Return (x, y) of the center of cell containing provided text 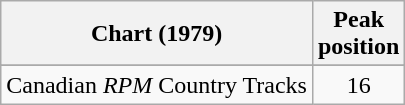
16 (358, 85)
Canadian RPM Country Tracks (157, 85)
Peakposition (358, 34)
Chart (1979) (157, 34)
